Provide the (X, Y) coordinate of the cell's center where the given text is located.  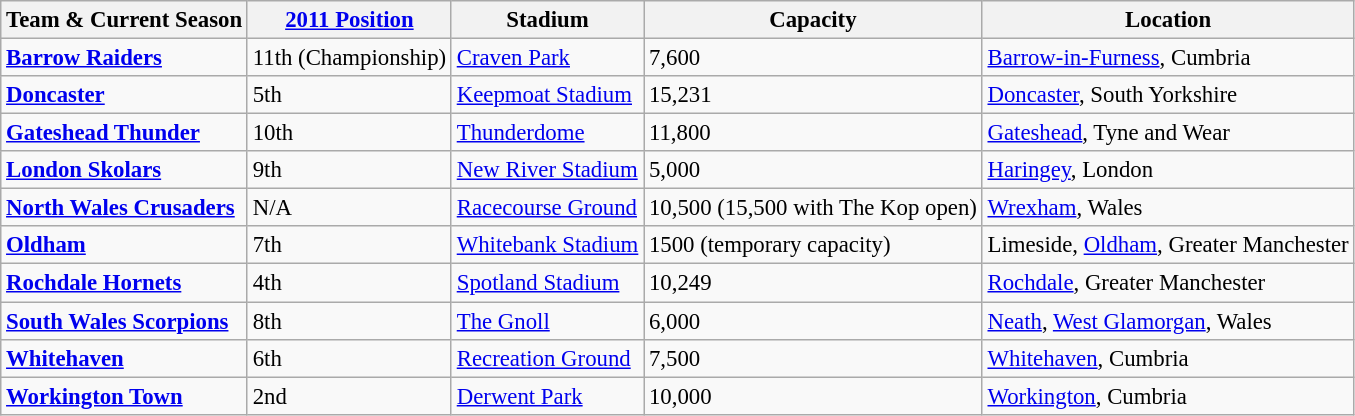
Spotland Stadium (547, 283)
7,500 (814, 358)
10,000 (814, 396)
Wrexham, Wales (1168, 208)
Workington, Cumbria (1168, 396)
7,600 (814, 58)
11th (Championship) (349, 58)
The Gnoll (547, 321)
Craven Park (547, 58)
Whitebank Stadium (547, 245)
Limeside, Oldham, Greater Manchester (1168, 245)
Haringey, London (1168, 170)
Capacity (814, 20)
5th (349, 95)
Gateshead, Tyne and Wear (1168, 133)
6,000 (814, 321)
Whitehaven (124, 358)
Derwent Park (547, 396)
Workington Town (124, 396)
Whitehaven, Cumbria (1168, 358)
9th (349, 170)
Barrow Raiders (124, 58)
4th (349, 283)
10,500 (15,500 with The Kop open) (814, 208)
10th (349, 133)
Thunderdome (547, 133)
Rochdale Hornets (124, 283)
2nd (349, 396)
Neath, West Glamorgan, Wales (1168, 321)
7th (349, 245)
Team & Current Season (124, 20)
6th (349, 358)
Rochdale, Greater Manchester (1168, 283)
Barrow-in-Furness, Cumbria (1168, 58)
London Skolars (124, 170)
Doncaster (124, 95)
11,800 (814, 133)
Racecourse Ground (547, 208)
Stadium (547, 20)
Location (1168, 20)
Gateshead Thunder (124, 133)
10,249 (814, 283)
2011 Position (349, 20)
South Wales Scorpions (124, 321)
5,000 (814, 170)
New River Stadium (547, 170)
Keepmoat Stadium (547, 95)
Oldham (124, 245)
Doncaster, South Yorkshire (1168, 95)
15,231 (814, 95)
1500 (temporary capacity) (814, 245)
North Wales Crusaders (124, 208)
N/A (349, 208)
8th (349, 321)
Recreation Ground (547, 358)
